Locate the cell with the specified text and output its (X, Y) center coordinate. 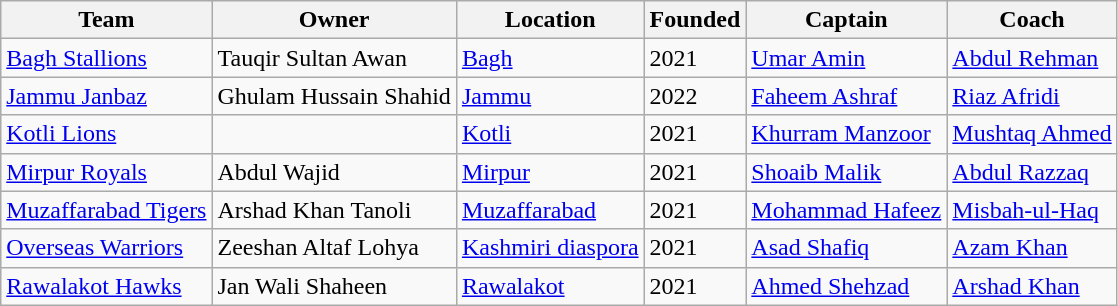
Ghulam Hussain Shahid (334, 96)
Location (550, 20)
Ahmed Shehzad (846, 286)
Bagh Stallions (106, 58)
Kashmiri diaspora (550, 248)
Jammu Janbaz (106, 96)
Mirpur Royals (106, 172)
Rawalakot Hawks (106, 286)
Mohammad Hafeez (846, 210)
Arshad Khan Tanoli (334, 210)
Muzaffarabad (550, 210)
Abdul Wajid (334, 172)
Tauqir Sultan Awan (334, 58)
Jan Wali Shaheen (334, 286)
Misbah-ul-Haq (1032, 210)
Abdul Rehman (1032, 58)
Khurram Manzoor (846, 134)
Founded (695, 20)
Jammu (550, 96)
Bagh (550, 58)
Overseas Warriors (106, 248)
Captain (846, 20)
Coach (1032, 20)
Mushtaq Ahmed (1032, 134)
Azam Khan (1032, 248)
Abdul Razzaq (1032, 172)
Muzaffarabad Tigers (106, 210)
Asad Shafiq (846, 248)
Rawalakot (550, 286)
Mirpur (550, 172)
Owner (334, 20)
Kotli (550, 134)
2022 (695, 96)
Arshad Khan (1032, 286)
Zeeshan Altaf Lohya (334, 248)
Kotli Lions (106, 134)
Faheem Ashraf (846, 96)
Shoaib Malik (846, 172)
Riaz Afridi (1032, 96)
Umar Amin (846, 58)
Team (106, 20)
